For the text-containing cell, return its midpoint in (x, y) coordinate format. 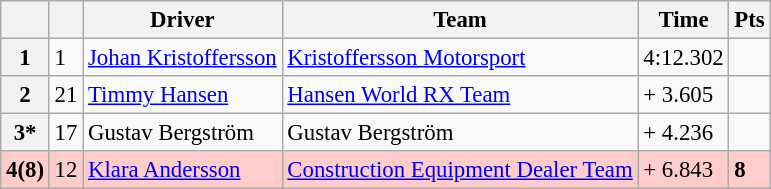
12 (66, 170)
+ 6.843 (684, 170)
4:12.302 (684, 58)
Driver (182, 20)
17 (66, 133)
8 (750, 170)
Timmy Hansen (182, 95)
Hansen World RX Team (460, 95)
Construction Equipment Dealer Team (460, 170)
3* (26, 133)
Time (684, 20)
Klara Andersson (182, 170)
21 (66, 95)
+ 3.605 (684, 95)
4(8) (26, 170)
Team (460, 20)
2 (26, 95)
+ 4.236 (684, 133)
Johan Kristoffersson (182, 58)
Pts (750, 20)
Kristoffersson Motorsport (460, 58)
